Identify which cell holds the provided text, then report its [X, Y] central coordinate. 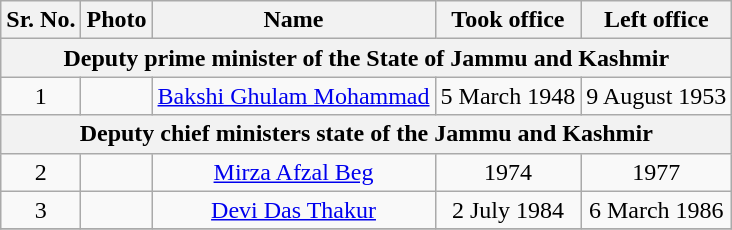
9 August 1953 [656, 96]
2 [41, 172]
3 [41, 210]
Photo [116, 20]
Mirza Afzal Beg [294, 172]
6 March 1986 [656, 210]
Name [294, 20]
1974 [508, 172]
1977 [656, 172]
Deputy chief ministers state of the Jammu and Kashmir [366, 134]
5 March 1948 [508, 96]
Sr. No. [41, 20]
Devi Das Thakur [294, 210]
1 [41, 96]
Took office [508, 20]
Left office [656, 20]
Bakshi Ghulam Mohammad [294, 96]
Deputy prime minister of the State of Jammu and Kashmir [366, 58]
2 July 1984 [508, 210]
